Pinpoint the cell where the given text exists, returning its [X, Y] midpoint coordinate. 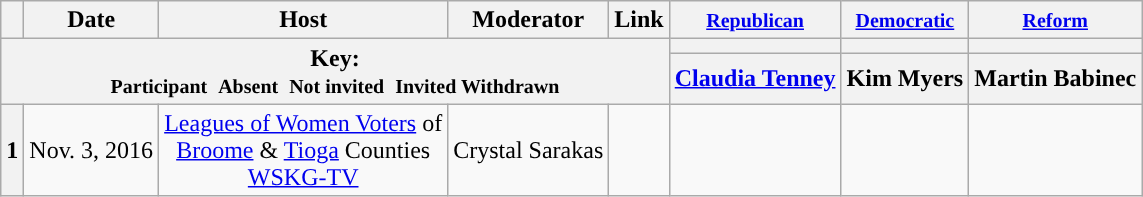
Martin Babinec [1056, 78]
Leagues of Women Voters ofBroome & Tioga CountiesWSKG-TV [304, 150]
Kim Myers [905, 78]
Nov. 3, 2016 [92, 150]
Republican [755, 20]
Crystal Sarakas [528, 150]
Key: Participant Absent Not invited Invited Withdrawn [335, 72]
1 [12, 150]
Claudia Tenney [755, 78]
Moderator [528, 20]
Reform [1056, 20]
Date [92, 20]
Link [639, 20]
Democratic [905, 20]
Host [304, 20]
